Return [x, y] of the center of cell containing provided text 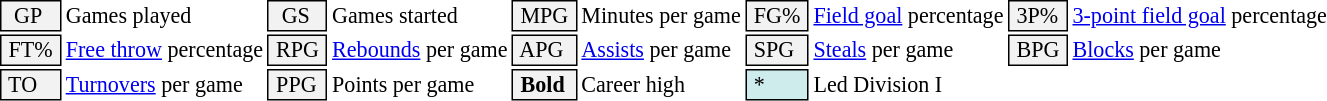
RPG [298, 50]
MPG [544, 16]
Games started [420, 16]
* [777, 85]
Field goal percentage [908, 16]
BPG [1038, 50]
Assists per game [661, 50]
APG [544, 50]
TO [30, 85]
Led Division I [908, 85]
Games played [164, 16]
Career high [661, 85]
SPG [777, 50]
3P% [1038, 16]
Minutes per game [661, 16]
Steals per game [908, 50]
FG% [777, 16]
Points per game [420, 85]
PPG [298, 85]
Free throw percentage [164, 50]
Rebounds per game [420, 50]
Bold [544, 85]
FT% [30, 50]
Turnovers per game [164, 85]
GP [30, 16]
GS [298, 16]
